Extract the (X, Y) coordinate from the center of the cell holding the provided text.  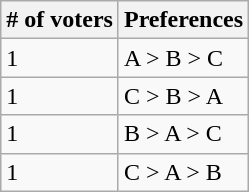
B > A > C (183, 134)
# of voters (60, 20)
C > A > B (183, 172)
C > B > A (183, 96)
Preferences (183, 20)
A > B > C (183, 58)
